Scan for the cell matching the given text and deliver its [X, Y] coordinate at center. 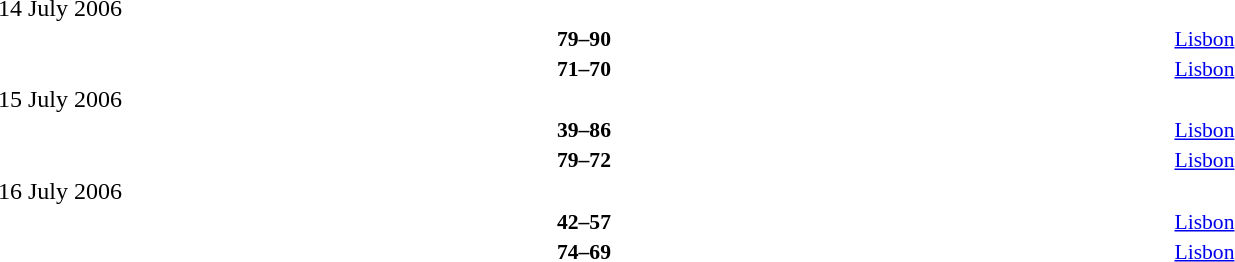
79–90 [584, 38]
79–72 [584, 160]
42–57 [584, 222]
71–70 [584, 68]
39–86 [584, 130]
